Detect which cell encompasses the target text, then output its (X, Y) center coordinate. 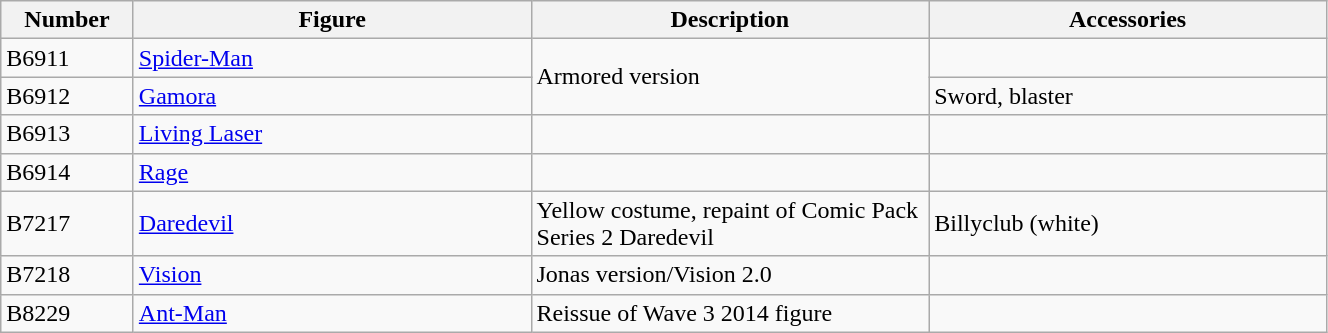
Spider-Man (332, 58)
B8229 (68, 313)
Ant-Man (332, 313)
B6912 (68, 96)
Sword, blaster (1128, 96)
Billyclub (white) (1128, 224)
B6914 (68, 172)
Number (68, 20)
Vision (332, 275)
Figure (332, 20)
Yellow costume, repaint of Comic Pack Series 2 Daredevil (730, 224)
Accessories (1128, 20)
Jonas version/Vision 2.0 (730, 275)
Reissue of Wave 3 2014 figure (730, 313)
B6911 (68, 58)
B7217 (68, 224)
Daredevil (332, 224)
B7218 (68, 275)
Gamora (332, 96)
Rage (332, 172)
B6913 (68, 134)
Living Laser (332, 134)
Description (730, 20)
Armored version (730, 77)
